From the cell containing the given text, extract its center point as [X, Y] coordinate. 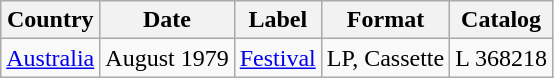
L 368218 [502, 58]
Format [385, 20]
Festival [278, 58]
LP, Cassette [385, 58]
Label [278, 20]
Country [50, 20]
Date [167, 20]
Australia [50, 58]
Catalog [502, 20]
August 1979 [167, 58]
